Return (X, Y) of the center of cell containing provided text 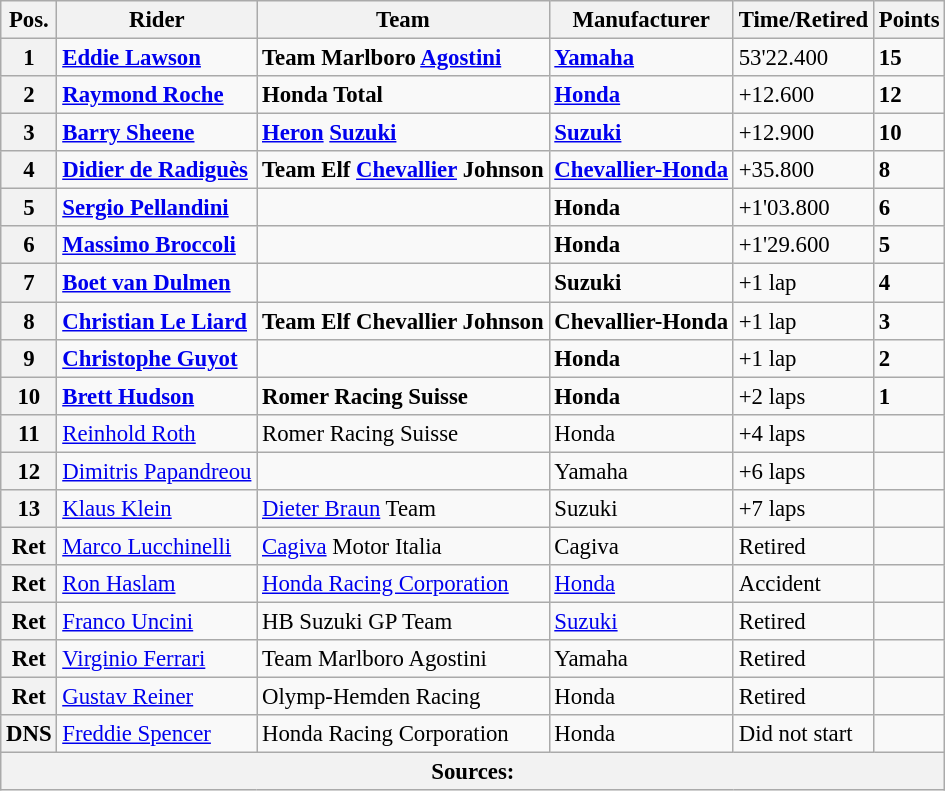
Massimo Broccoli (157, 245)
Heron Suzuki (403, 133)
Raymond Roche (157, 95)
Pos. (29, 20)
Time/Retired (803, 20)
Sources: (473, 772)
15 (908, 58)
Sergio Pellandini (157, 208)
Did not start (803, 734)
Team (403, 20)
Marco Lucchinelli (157, 546)
Points (908, 20)
HB Suzuki GP Team (403, 621)
53'22.400 (803, 58)
+1'03.800 (803, 208)
Ron Haslam (157, 584)
11 (29, 433)
Boet van Dulmen (157, 283)
Didier de Radiguès (157, 170)
Honda Total (403, 95)
Cagiva (641, 546)
Dieter Braun Team (403, 509)
Gustav Reiner (157, 697)
Manufacturer (641, 20)
+4 laps (803, 433)
Freddie Spencer (157, 734)
Cagiva Motor Italia (403, 546)
Brett Hudson (157, 396)
+2 laps (803, 396)
Christophe Guyot (157, 358)
Reinhold Roth (157, 433)
DNS (29, 734)
Eddie Lawson (157, 58)
+12.900 (803, 133)
Christian Le Liard (157, 321)
+7 laps (803, 509)
Dimitris Papandreou (157, 471)
Franco Uncini (157, 621)
Accident (803, 584)
9 (29, 358)
Virginio Ferrari (157, 659)
+6 laps (803, 471)
Klaus Klein (157, 509)
+35.800 (803, 170)
13 (29, 509)
7 (29, 283)
Rider (157, 20)
Olymp-Hemden Racing (403, 697)
+1'29.600 (803, 245)
+12.600 (803, 95)
Barry Sheene (157, 133)
